Output the (X, Y) coordinate of the center of the cell containing the given text.  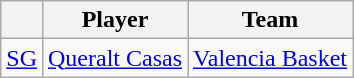
Player (114, 20)
Queralt Casas (114, 58)
Team (270, 20)
SG (22, 58)
Valencia Basket (270, 58)
